Extract the [X, Y] coordinate from the center of the cell holding the provided text.  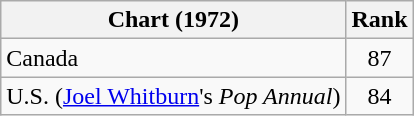
U.S. (Joel Whitburn's Pop Annual) [174, 96]
Canada [174, 58]
Rank [380, 20]
Chart (1972) [174, 20]
84 [380, 96]
87 [380, 58]
